Provide the (x, y) coordinate of the cell's center where the given text is located.  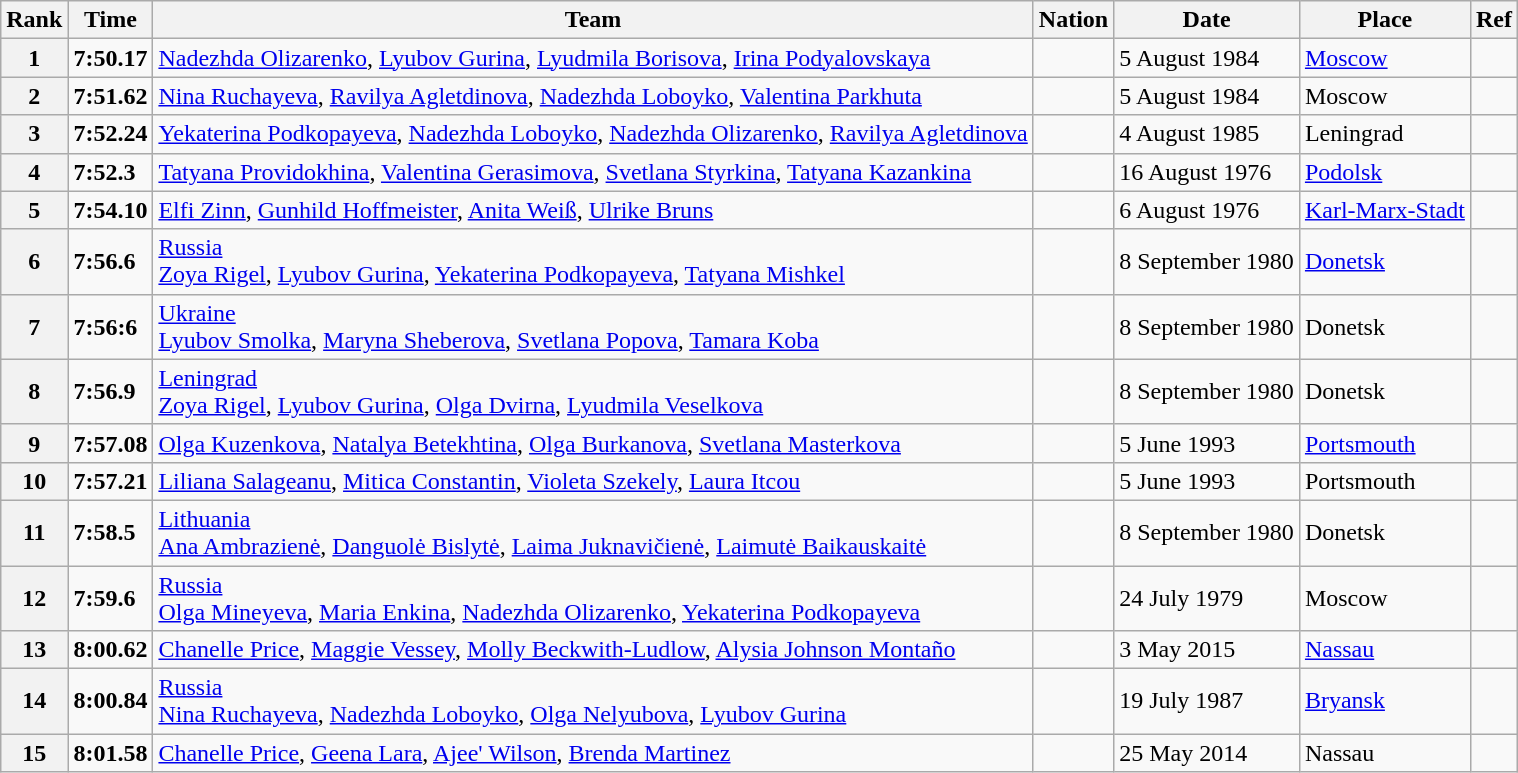
8:00.62 (110, 650)
4 August 1985 (1207, 134)
7:57.08 (110, 443)
Time (110, 20)
5 (34, 210)
Liliana Salageanu, Mitica Constantin, Violeta Szekely, Laura Itcou (593, 481)
UkraineLyubov Smolka, Maryna Sheberova, Svetlana Popova, Tamara Koba (593, 326)
Bryansk (1384, 702)
3 (34, 134)
15 (34, 753)
24 July 1979 (1207, 598)
10 (34, 481)
6 (34, 262)
7 (34, 326)
25 May 2014 (1207, 753)
7:56.9 (110, 392)
12 (34, 598)
Olga Kuzenkova, Natalya Betekhtina, Olga Burkanova, Svetlana Masterkova (593, 443)
Place (1384, 20)
RussiaZoya Rigel, Lyubov Gurina, Yekaterina Podkopayeva, Tatyana Mishkel (593, 262)
16 August 1976 (1207, 172)
7:50.17 (110, 58)
7:57.21 (110, 481)
1 (34, 58)
7:52.3 (110, 172)
Chanelle Price, Maggie Vessey, Molly Beckwith-Ludlow, Alysia Johnson Montaño (593, 650)
19 July 1987 (1207, 702)
Nina Ruchayeva, Ravilya Agletdinova, Nadezhda Loboyko, Valentina Parkhuta (593, 96)
9 (34, 443)
RussiaOlga Mineyeva, Maria Enkina, Nadezhda Olizarenko, Yekaterina Podkopayeva (593, 598)
4 (34, 172)
Team (593, 20)
Tatyana Providokhina, Valentina Gerasimova, Svetlana Styrkina, Tatyana Kazankina (593, 172)
8 (34, 392)
7:52.24 (110, 134)
RussiaNina Ruchayeva, Nadezhda Loboyko, Olga Nelyubova, Lyubov Gurina (593, 702)
Nation (1073, 20)
Ref (1494, 20)
Podolsk (1384, 172)
Karl-Marx-Stadt (1384, 210)
Date (1207, 20)
8:01.58 (110, 753)
Elfi Zinn, Gunhild Hoffmeister, Anita Weiß, Ulrike Bruns (593, 210)
14 (34, 702)
7:58.5 (110, 532)
7:51.62 (110, 96)
7:59.6 (110, 598)
Yekaterina Podkopayeva, Nadezhda Loboyko, Nadezhda Olizarenko, Ravilya Agletdinova (593, 134)
3 May 2015 (1207, 650)
Rank (34, 20)
LithuaniaAna Ambrazienė, Danguolė Bislytė, Laima Juknavičienė, Laimutė Baikauskaitė (593, 532)
6 August 1976 (1207, 210)
Chanelle Price, Geena Lara, Ajee' Wilson, Brenda Martinez (593, 753)
11 (34, 532)
7:56.6 (110, 262)
LeningradZoya Rigel, Lyubov Gurina, Olga Dvirna, Lyudmila Veselkova (593, 392)
2 (34, 96)
8:00.84 (110, 702)
Nadezhda Olizarenko, Lyubov Gurina, Lyudmila Borisova, Irina Podyalovskaya (593, 58)
13 (34, 650)
7:54.10 (110, 210)
Leningrad (1384, 134)
7:56:6 (110, 326)
